Determine the [x, y] coordinate at the center of the cell enclosing the given text.  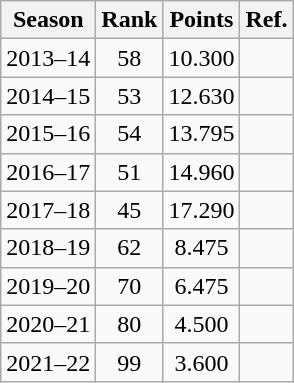
Rank [130, 20]
Ref. [266, 20]
2020–21 [48, 324]
99 [130, 362]
10.300 [202, 58]
13.795 [202, 134]
14.960 [202, 172]
54 [130, 134]
6.475 [202, 286]
Points [202, 20]
Season [48, 20]
2015–16 [48, 134]
62 [130, 248]
2013–14 [48, 58]
2019–20 [48, 286]
2017–18 [48, 210]
4.500 [202, 324]
51 [130, 172]
2014–15 [48, 96]
17.290 [202, 210]
70 [130, 286]
2021–22 [48, 362]
58 [130, 58]
3.600 [202, 362]
8.475 [202, 248]
2018–19 [48, 248]
2016–17 [48, 172]
53 [130, 96]
12.630 [202, 96]
80 [130, 324]
45 [130, 210]
